Find where the given text appears and provide that cell's center as [x, y] coordinate. 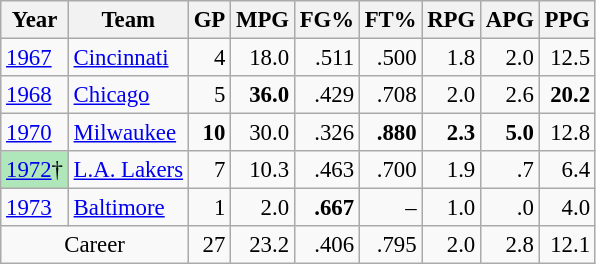
.708 [390, 95]
1.8 [452, 58]
1972† [35, 170]
.500 [390, 58]
GP [209, 20]
PPG [567, 20]
FG% [326, 20]
.429 [326, 95]
APG [510, 20]
FT% [390, 20]
1 [209, 208]
1967 [35, 58]
MPG [263, 20]
4 [209, 58]
Chicago [128, 95]
30.0 [263, 133]
1973 [35, 208]
10 [209, 133]
1970 [35, 133]
.880 [390, 133]
.326 [326, 133]
.667 [326, 208]
12.5 [567, 58]
7 [209, 170]
5 [209, 95]
.795 [390, 245]
RPG [452, 20]
.463 [326, 170]
20.2 [567, 95]
2.6 [510, 95]
.511 [326, 58]
4.0 [567, 208]
Career [95, 245]
Cincinnati [128, 58]
12.8 [567, 133]
1.9 [452, 170]
5.0 [510, 133]
1968 [35, 95]
.0 [510, 208]
6.4 [567, 170]
Team [128, 20]
27 [209, 245]
18.0 [263, 58]
1.0 [452, 208]
12.1 [567, 245]
Year [35, 20]
Milwaukee [128, 133]
2.8 [510, 245]
23.2 [263, 245]
Baltimore [128, 208]
.7 [510, 170]
.406 [326, 245]
.700 [390, 170]
– [390, 208]
L.A. Lakers [128, 170]
36.0 [263, 95]
10.3 [263, 170]
2.3 [452, 133]
